Identify which cell holds the provided text, then report its [X, Y] central coordinate. 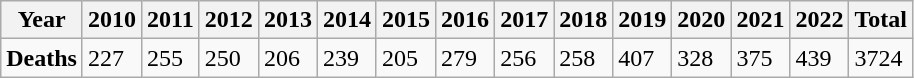
2015 [406, 20]
2019 [642, 20]
279 [466, 58]
439 [820, 58]
2017 [524, 20]
Total [881, 20]
Deaths [42, 58]
2016 [466, 20]
328 [702, 58]
2020 [702, 20]
2013 [288, 20]
3724 [881, 58]
256 [524, 58]
2010 [112, 20]
2018 [584, 20]
2021 [760, 20]
258 [584, 58]
250 [228, 58]
2011 [171, 20]
255 [171, 58]
205 [406, 58]
375 [760, 58]
227 [112, 58]
407 [642, 58]
206 [288, 58]
239 [346, 58]
Year [42, 20]
2014 [346, 20]
2022 [820, 20]
2012 [228, 20]
